For the text-containing cell, return its midpoint in (X, Y) coordinate format. 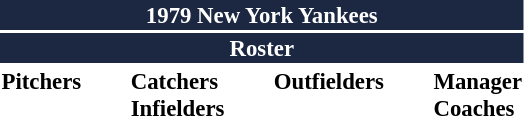
Roster (262, 48)
1979 New York Yankees (262, 15)
